From the cell containing the given text, extract its center point as (X, Y) coordinate. 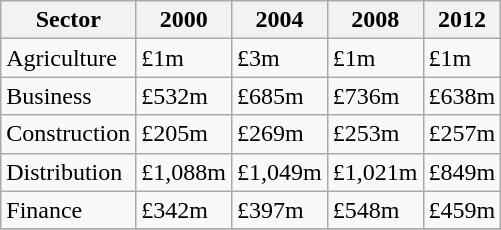
£253m (375, 134)
£459m (462, 210)
Business (68, 96)
£342m (184, 210)
Construction (68, 134)
£1,021m (375, 172)
Distribution (68, 172)
£1,049m (280, 172)
2000 (184, 20)
£257m (462, 134)
£736m (375, 96)
2008 (375, 20)
£3m (280, 58)
2012 (462, 20)
£397m (280, 210)
£849m (462, 172)
£532m (184, 96)
£1,088m (184, 172)
£205m (184, 134)
Agriculture (68, 58)
£638m (462, 96)
£269m (280, 134)
Sector (68, 20)
£548m (375, 210)
2004 (280, 20)
Finance (68, 210)
£685m (280, 96)
